Find where the given text appears and provide that cell's center as (X, Y) coordinate. 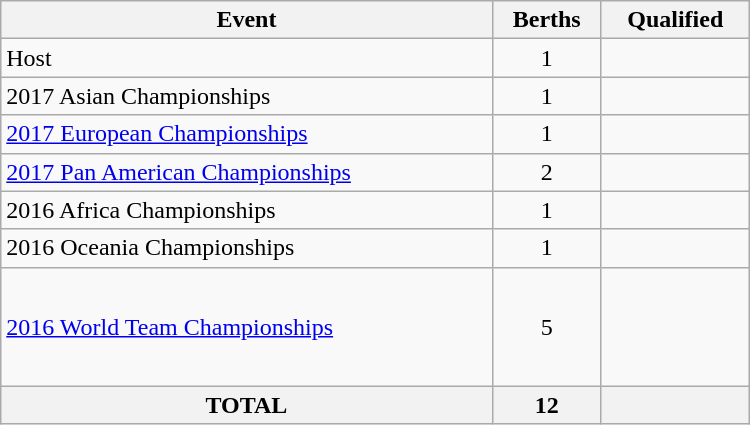
5 (546, 326)
Event (246, 20)
TOTAL (246, 405)
Berths (546, 20)
2017 Pan American Championships (246, 172)
Qualified (675, 20)
2016 World Team Championships (246, 326)
2016 Africa Championships (246, 210)
2016 Oceania Championships (246, 248)
2017 Asian Championships (246, 96)
2 (546, 172)
12 (546, 405)
Host (246, 58)
2017 European Championships (246, 134)
